Identify which cell holds the provided text, then report its [x, y] central coordinate. 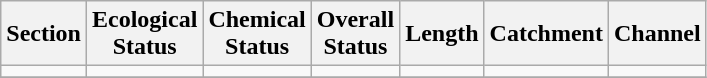
Length [442, 34]
OverallStatus [355, 34]
ChemicalStatus [257, 34]
Channel [657, 34]
EcologicalStatus [144, 34]
Section [44, 34]
Catchment [546, 34]
